Pinpoint the cell where the given text exists, returning its [X, Y] midpoint coordinate. 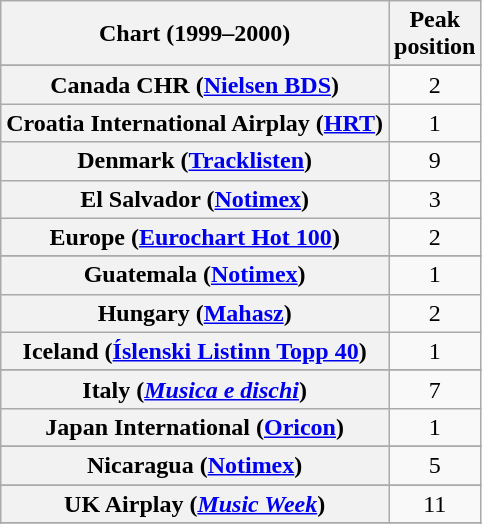
Nicaragua (Notimex) [195, 465]
Japan International (Oricon) [195, 427]
11 [435, 503]
Europe (Eurochart Hot 100) [195, 237]
UK Airplay (Music Week) [195, 503]
7 [435, 389]
Italy (Musica e dischi) [195, 389]
El Salvador (Notimex) [195, 199]
Croatia International Airplay (HRT) [195, 123]
5 [435, 465]
3 [435, 199]
9 [435, 161]
Iceland (Íslenski Listinn Topp 40) [195, 351]
Chart (1999–2000) [195, 34]
Hungary (Mahasz) [195, 313]
Canada CHR (Nielsen BDS) [195, 85]
Peakposition [435, 34]
Guatemala (Notimex) [195, 275]
Denmark (Tracklisten) [195, 161]
